Identify which cell holds the provided text, then report its (x, y) central coordinate. 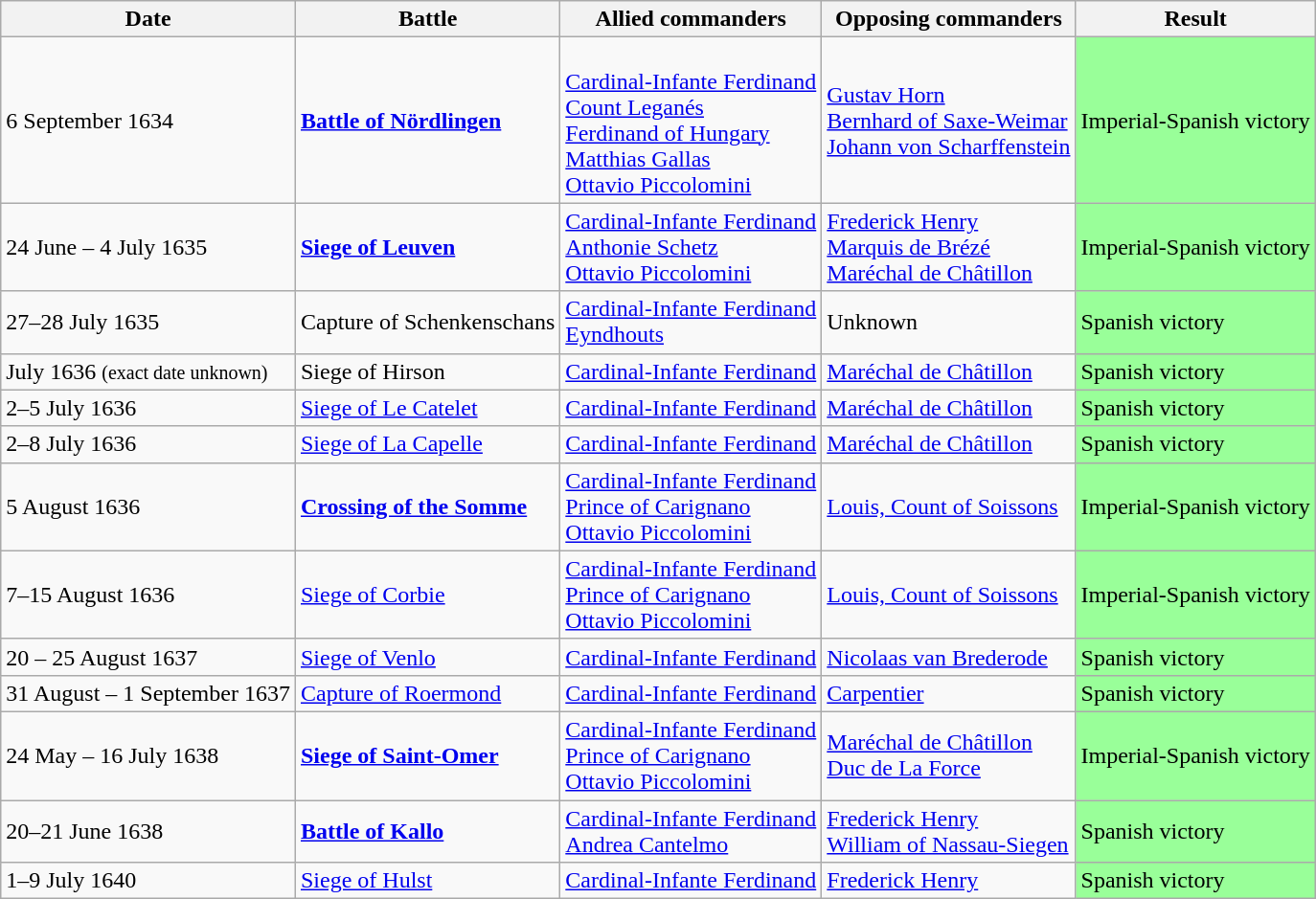
Cardinal-Infante Ferdinand Eyndhouts (692, 322)
Crossing of the Somme (427, 506)
31 August – 1 September 1637 (148, 693)
Allied commanders (692, 19)
27–28 July 1635 (148, 322)
Cardinal-Infante Ferdinand Anthonie Schetz Ottavio Piccolomini (692, 247)
Siege of La Capelle (427, 444)
24 June – 4 July 1635 (148, 247)
Siege of Hulst (427, 881)
Frederick Henry Marquis de Brézé Maréchal de Châtillon (948, 247)
Siege of Venlo (427, 657)
5 August 1636 (148, 506)
Siege of Hirson (427, 371)
Gustav Horn Bernhard of Saxe-Weimar Johann von Scharffenstein (948, 121)
Battle (427, 19)
Siege of Leuven (427, 247)
24 May – 16 July 1638 (148, 755)
Carpentier (948, 693)
Battle of Kallo (427, 831)
6 September 1634 (148, 121)
Frederick Henry William of Nassau-Siegen (948, 831)
2–5 July 1636 (148, 408)
Battle of Nördlingen (427, 121)
Siege of Corbie (427, 595)
2–8 July 1636 (148, 444)
Cardinal-Infante Ferdinand Count Leganés Ferdinand of Hungary Matthias Gallas Ottavio Piccolomini (692, 121)
20 – 25 August 1637 (148, 657)
Capture of Roermond (427, 693)
20–21 June 1638 (148, 831)
Maréchal de Châtillon Duc de La Force (948, 755)
7–15 August 1636 (148, 595)
July 1636 (exact date unknown) (148, 371)
Siege of Saint-Omer (427, 755)
Cardinal-Infante Ferdinand Andrea Cantelmo (692, 831)
Frederick Henry (948, 881)
Siege of Le Catelet (427, 408)
Opposing commanders (948, 19)
Date (148, 19)
Unknown (948, 322)
Nicolaas van Brederode (948, 657)
Result (1195, 19)
1–9 July 1640 (148, 881)
Capture of Schenkenschans (427, 322)
